Provide the [x, y] coordinate of the cell's center where the given text is located.  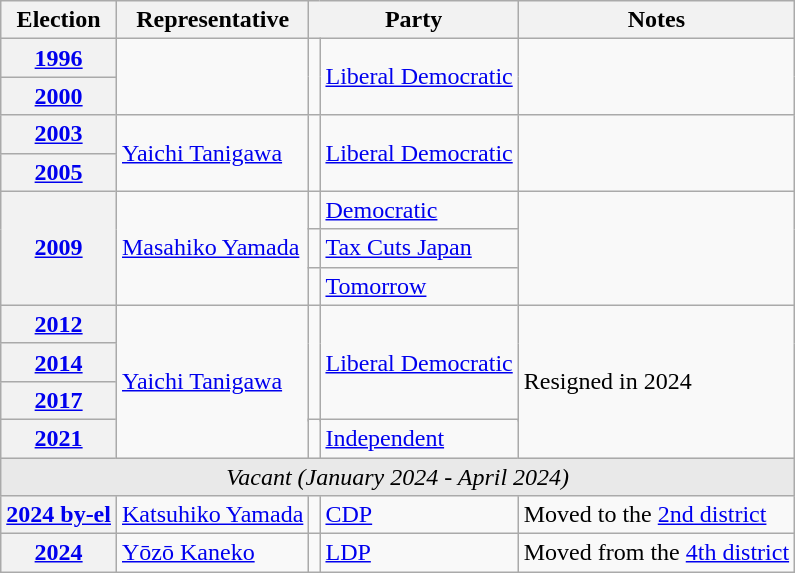
2012 [59, 324]
2005 [59, 172]
Party [414, 20]
Resigned in 2024 [656, 381]
LDP [419, 553]
Independent [419, 438]
Moved from the 4th district [656, 553]
Moved to the 2nd district [656, 515]
2014 [59, 362]
2009 [59, 248]
2000 [59, 96]
Katsuhiko Yamada [212, 515]
Democratic [419, 210]
2024 [59, 553]
2017 [59, 400]
1996 [59, 58]
Representative [212, 20]
Notes [656, 20]
Election [59, 20]
2021 [59, 438]
2003 [59, 134]
Vacant (January 2024 - April 2024) [398, 477]
Tax Cuts Japan [419, 248]
Masahiko Yamada [212, 248]
CDP [419, 515]
2024 by-el [59, 515]
Tomorrow [419, 286]
Yōzō Kaneko [212, 553]
